For the text-containing cell, return its midpoint in [X, Y] coordinate format. 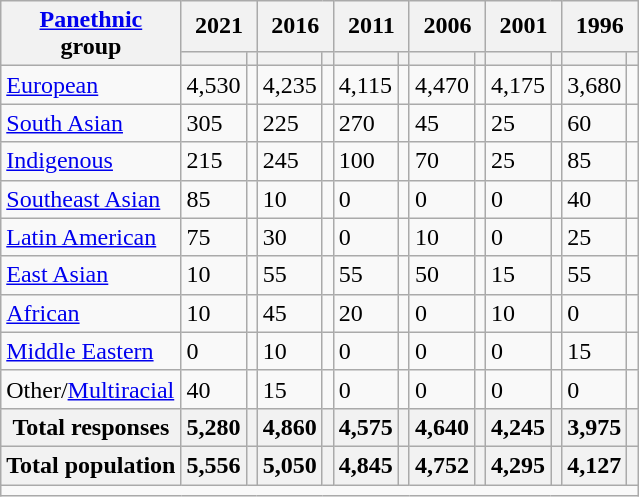
Total responses [91, 427]
30 [290, 237]
5,280 [214, 427]
4,245 [518, 427]
Panethnicgroup [91, 34]
5,050 [290, 465]
European [91, 85]
215 [214, 161]
2006 [447, 26]
60 [594, 123]
225 [290, 123]
4,115 [366, 85]
4,530 [214, 85]
4,640 [442, 427]
70 [442, 161]
African [91, 313]
East Asian [91, 275]
4,860 [290, 427]
305 [214, 123]
4,295 [518, 465]
2016 [295, 26]
245 [290, 161]
2021 [219, 26]
75 [214, 237]
270 [366, 123]
Middle Eastern [91, 351]
2001 [524, 26]
4,470 [442, 85]
South Asian [91, 123]
Total population [91, 465]
3,975 [594, 427]
4,575 [366, 427]
1996 [600, 26]
Other/Multiracial [91, 389]
4,175 [518, 85]
3,680 [594, 85]
Latin American [91, 237]
Southeast Asian [91, 199]
4,127 [594, 465]
4,235 [290, 85]
100 [366, 161]
4,845 [366, 465]
4,752 [442, 465]
Indigenous [91, 161]
2011 [371, 26]
50 [442, 275]
5,556 [214, 465]
20 [366, 313]
